Search for the cell housing the specified text and yield its (x, y) center coordinate. 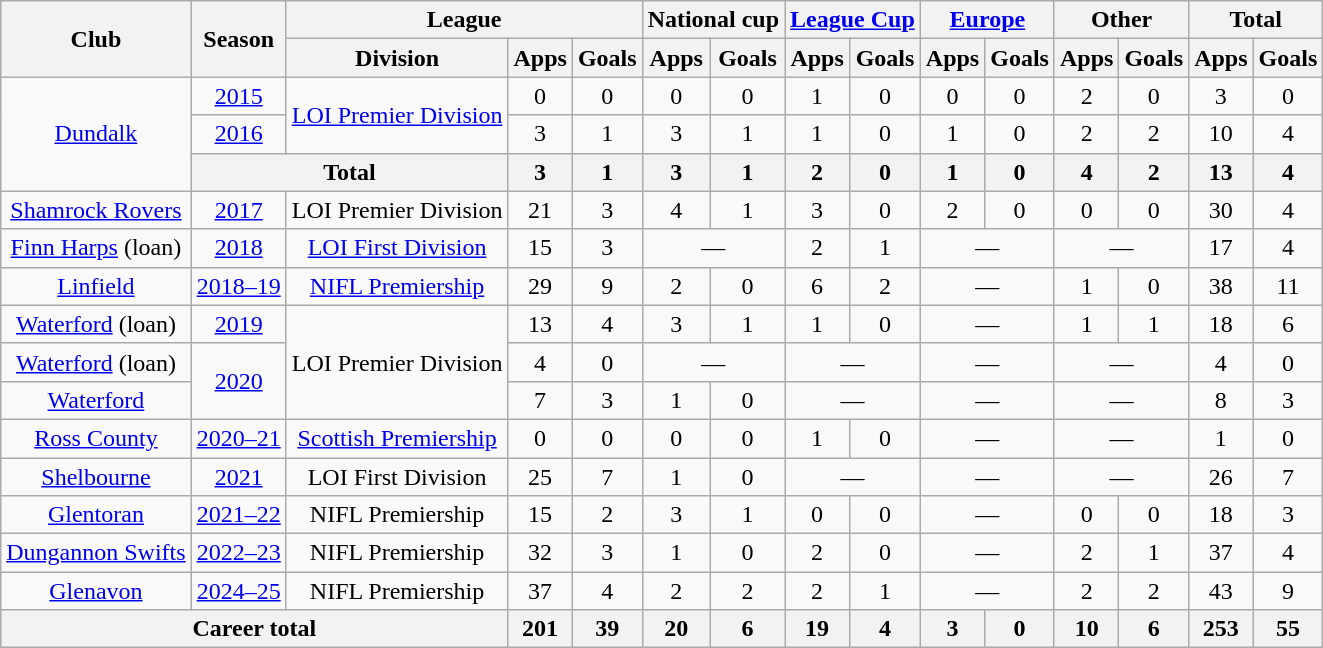
29 (540, 286)
2016 (238, 134)
Season (238, 39)
Shamrock Rovers (96, 210)
2020 (238, 381)
Dungannon Swifts (96, 553)
Shelbourne (96, 477)
Dundalk (96, 134)
32 (540, 553)
Waterford (96, 400)
Scottish Premiership (397, 438)
2019 (238, 324)
2017 (238, 210)
Club (96, 39)
Glentoran (96, 515)
43 (1221, 591)
Ross County (96, 438)
17 (1221, 248)
25 (540, 477)
21 (540, 210)
20 (676, 629)
26 (1221, 477)
39 (607, 629)
National cup (713, 20)
League (464, 20)
2022–23 (238, 553)
2021 (238, 477)
2024–25 (238, 591)
30 (1221, 210)
2020–21 (238, 438)
38 (1221, 286)
Glenavon (96, 591)
2018 (238, 248)
2015 (238, 96)
2021–22 (238, 515)
2018–19 (238, 286)
19 (818, 629)
201 (540, 629)
Finn Harps (loan) (96, 248)
Other (1121, 20)
253 (1221, 629)
8 (1221, 400)
Career total (254, 629)
11 (1288, 286)
55 (1288, 629)
League Cup (853, 20)
Europe (987, 20)
Division (397, 58)
Linfield (96, 286)
